Scan for the cell matching the given text and deliver its [X, Y] coordinate at center. 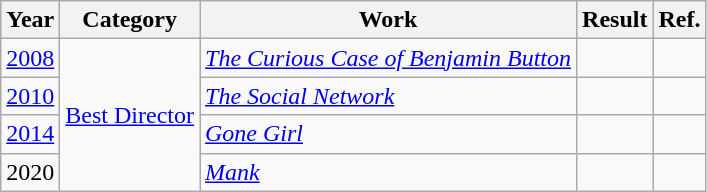
Result [615, 20]
Category [130, 20]
Gone Girl [388, 134]
2008 [30, 58]
Ref. [680, 20]
2020 [30, 172]
Mank [388, 172]
Year [30, 20]
2014 [30, 134]
Work [388, 20]
The Social Network [388, 96]
The Curious Case of Benjamin Button [388, 58]
2010 [30, 96]
Best Director [130, 115]
